Find where the given text appears and provide that cell's center as [x, y] coordinate. 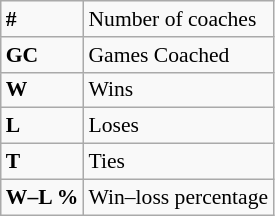
W [42, 90]
# [42, 19]
L [42, 126]
T [42, 162]
Number of coaches [178, 19]
W–L % [42, 197]
Loses [178, 126]
Ties [178, 162]
GC [42, 55]
Wins [178, 90]
Win–loss percentage [178, 197]
Games Coached [178, 55]
